Locate the cell with the specified text and output its [x, y] center coordinate. 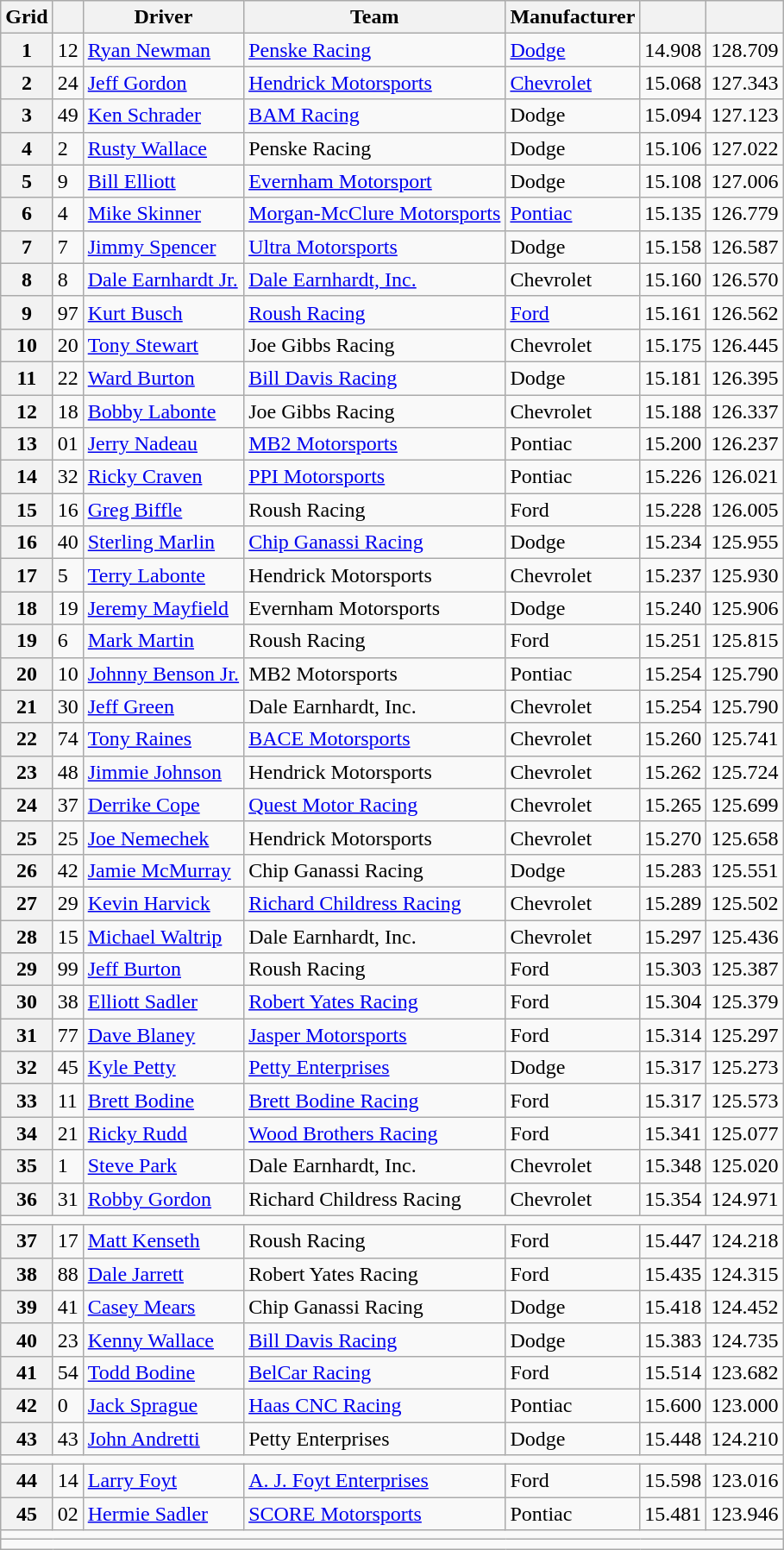
125.573 [745, 1101]
15.304 [673, 1002]
Wood Brothers Racing [374, 1133]
126.237 [745, 444]
PPI Motorsports [374, 477]
15.158 [673, 247]
Matt Kenseth [163, 1241]
15.226 [673, 477]
Grid [27, 17]
127.022 [745, 148]
74 [67, 739]
Dale Earnhardt Jr. [163, 279]
Jerry Nadeau [163, 444]
124.971 [745, 1199]
36 [27, 1199]
126.445 [745, 345]
126.395 [745, 378]
34 [27, 1133]
Johnny Benson Jr. [163, 674]
15.448 [673, 1438]
Bobby Labonte [163, 411]
15.160 [673, 279]
15.418 [673, 1307]
15.108 [673, 181]
126.570 [745, 279]
15.297 [673, 936]
88 [67, 1274]
Evernham Motorsports [374, 608]
15.237 [673, 575]
126.587 [745, 247]
123.016 [745, 1481]
Jasper Motorsports [374, 1035]
Ryan Newman [163, 50]
15.314 [673, 1035]
126.005 [745, 510]
Haas CNC Racing [374, 1405]
Bill Elliott [163, 181]
Tony Stewart [163, 345]
BACE Motorsports [374, 739]
John Andretti [163, 1438]
Elliott Sadler [163, 1002]
Rusty Wallace [163, 148]
15.341 [673, 1133]
Kenny Wallace [163, 1340]
Todd Bodine [163, 1372]
15.265 [673, 805]
123.946 [745, 1514]
125.020 [745, 1166]
Hermie Sadler [163, 1514]
125.906 [745, 608]
Dave Blaney [163, 1035]
125.502 [745, 903]
124.452 [745, 1307]
Kurt Busch [163, 312]
A. J. Foyt Enterprises [374, 1481]
Ricky Rudd [163, 1133]
128.709 [745, 50]
27 [27, 903]
125.379 [745, 1002]
Manufacturer [573, 17]
125.436 [745, 936]
15.600 [673, 1405]
15.135 [673, 214]
15.354 [673, 1199]
125.955 [745, 543]
Jeff Gordon [163, 83]
15.106 [673, 148]
15.175 [673, 345]
Casey Mears [163, 1307]
Jimmie Johnson [163, 772]
Team [374, 17]
Jack Sprague [163, 1405]
124.735 [745, 1340]
39 [27, 1307]
15.289 [673, 903]
Derrike Cope [163, 805]
Jeremy Mayfield [163, 608]
125.297 [745, 1035]
15.181 [673, 378]
Robby Gordon [163, 1199]
15.348 [673, 1166]
14.908 [673, 50]
13 [27, 444]
Kevin Harvick [163, 903]
Greg Biffle [163, 510]
127.343 [745, 83]
15.435 [673, 1274]
127.006 [745, 181]
123.000 [745, 1405]
15.251 [673, 641]
Kyle Petty [163, 1068]
126.779 [745, 214]
125.273 [745, 1068]
15.283 [673, 870]
125.930 [745, 575]
Jeff Burton [163, 970]
125.815 [745, 641]
SCORE Motorsports [374, 1514]
15.240 [673, 608]
97 [67, 312]
123.682 [745, 1372]
Terry Labonte [163, 575]
15.188 [673, 411]
48 [67, 772]
124.315 [745, 1274]
124.210 [745, 1438]
15.481 [673, 1514]
15.303 [673, 970]
126.337 [745, 411]
Ward Burton [163, 378]
Morgan-McClure Motorsports [374, 214]
15.270 [673, 838]
Ultra Motorsports [374, 247]
125.387 [745, 970]
Dale Jarrett [163, 1274]
Quest Motor Racing [374, 805]
15.068 [673, 83]
Sterling Marlin [163, 543]
15.200 [673, 444]
49 [67, 116]
26 [27, 870]
Ricky Craven [163, 477]
Driver [163, 17]
02 [67, 1514]
Steve Park [163, 1166]
Mike Skinner [163, 214]
BelCar Racing [374, 1372]
15.447 [673, 1241]
BAM Racing [374, 116]
77 [67, 1035]
126.562 [745, 312]
3 [27, 116]
15.383 [673, 1340]
Larry Foyt [163, 1481]
Evernham Motorsport [374, 181]
15.514 [673, 1372]
Tony Raines [163, 739]
0 [67, 1405]
01 [67, 444]
125.658 [745, 838]
125.699 [745, 805]
Brett Bodine [163, 1101]
Michael Waltrip [163, 936]
Brett Bodine Racing [374, 1101]
28 [27, 936]
15.598 [673, 1481]
Mark Martin [163, 641]
126.021 [745, 477]
54 [67, 1372]
Jeff Green [163, 706]
124.218 [745, 1241]
15.234 [673, 543]
33 [27, 1101]
125.551 [745, 870]
Jimmy Spencer [163, 247]
125.077 [745, 1133]
Joe Nemechek [163, 838]
15.262 [673, 772]
15.094 [673, 116]
127.123 [745, 116]
15.260 [673, 739]
15.161 [673, 312]
99 [67, 970]
125.724 [745, 772]
Ken Schrader [163, 116]
44 [27, 1481]
125.741 [745, 739]
Jamie McMurray [163, 870]
15.228 [673, 510]
35 [27, 1166]
